From the cell containing the given text, extract its center point as [X, Y] coordinate. 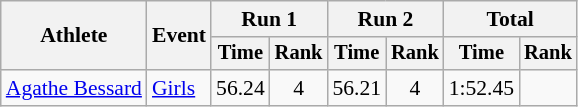
Girls [179, 88]
Agathe Bessard [74, 88]
Run 1 [269, 19]
56.24 [240, 88]
Event [179, 36]
Run 2 [385, 19]
Athlete [74, 36]
56.21 [356, 88]
1:52.45 [482, 88]
Total [510, 19]
